Identify which cell holds the provided text, then report its [X, Y] central coordinate. 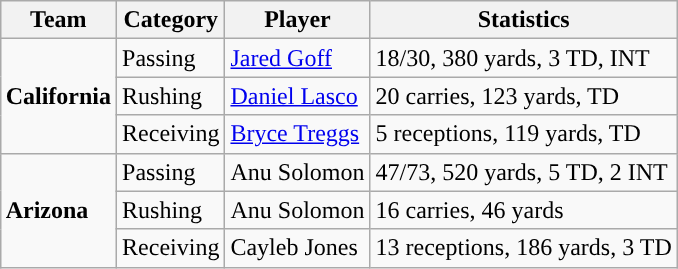
Player [298, 20]
18/30, 380 yards, 3 TD, INT [524, 58]
13 receptions, 186 yards, 3 TD [524, 248]
Jared Goff [298, 58]
Category [171, 20]
Cayleb Jones [298, 248]
16 carries, 46 yards [524, 210]
Daniel Lasco [298, 96]
Arizona [58, 210]
47/73, 520 yards, 5 TD, 2 INT [524, 172]
Bryce Treggs [298, 134]
Statistics [524, 20]
20 carries, 123 yards, TD [524, 96]
Team [58, 20]
California [58, 96]
5 receptions, 119 yards, TD [524, 134]
